From the cell containing the given text, extract its center point as (x, y) coordinate. 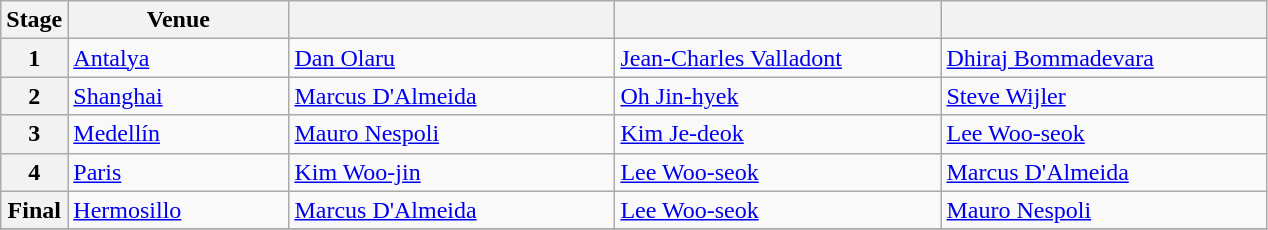
Steve Wijler (1104, 96)
Antalya (178, 58)
Dan Olaru (452, 58)
Kim Woo-jin (452, 172)
Oh Jin-hyek (778, 96)
Venue (178, 20)
Paris (178, 172)
Medellín (178, 134)
1 (34, 58)
Dhiraj Bommadevara (1104, 58)
3 (34, 134)
Stage (34, 20)
4 (34, 172)
Hermosillo (178, 210)
Shanghai (178, 96)
Final (34, 210)
2 (34, 96)
Jean-Charles Valladont (778, 58)
Kim Je-deok (778, 134)
